Provide the [x, y] coordinate of the cell's center where the given text is located.  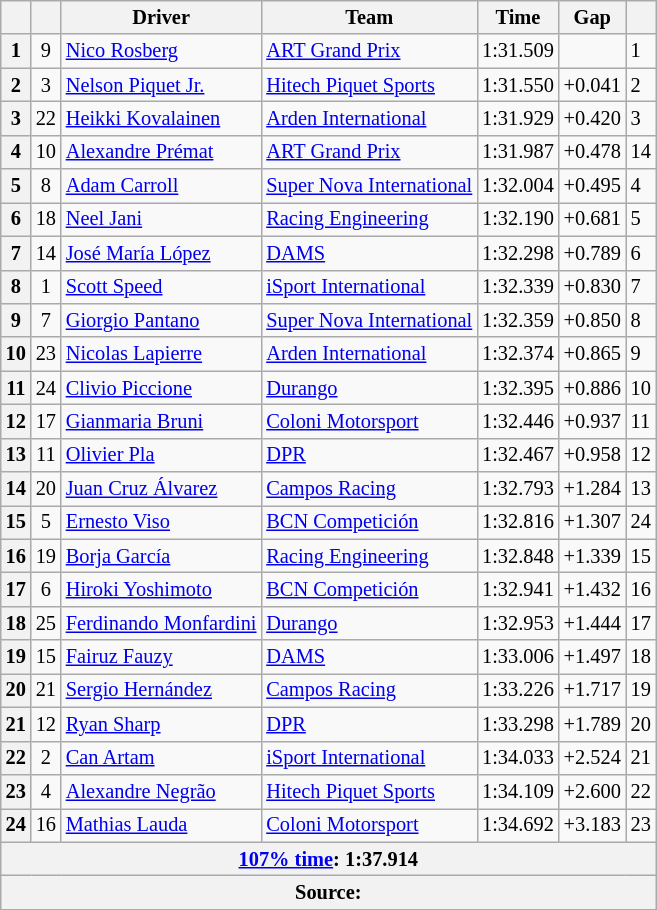
Borja García [162, 556]
Ryan Sharp [162, 724]
+1.717 [592, 690]
1:34.109 [518, 791]
Ernesto Viso [162, 522]
Can Artam [162, 758]
+1.789 [592, 724]
Giorgio Pantano [162, 320]
+0.937 [592, 421]
1:33.006 [518, 657]
Olivier Pla [162, 455]
Ferdinando Monfardini [162, 623]
Hiroki Yoshimoto [162, 589]
Nico Rosberg [162, 51]
Sergio Hernández [162, 690]
1:32.004 [518, 186]
107% time: 1:37.914 [328, 859]
Alexandre Prémat [162, 152]
José María López [162, 253]
+0.958 [592, 455]
Nicolas Lapierre [162, 354]
1:32.359 [518, 320]
Mathias Lauda [162, 825]
Time [518, 17]
1:31.550 [518, 85]
1:32.467 [518, 455]
+2.524 [592, 758]
+1.432 [592, 589]
+0.830 [592, 287]
Clivio Piccione [162, 388]
1:31.509 [518, 51]
Source: [328, 892]
+1.284 [592, 489]
1:32.395 [518, 388]
Driver [162, 17]
+0.789 [592, 253]
Juan Cruz Álvarez [162, 489]
Alexandre Negrão [162, 791]
1:33.226 [518, 690]
1:32.793 [518, 489]
Gap [592, 17]
1:32.816 [518, 522]
1:31.929 [518, 118]
+3.183 [592, 825]
1:32.848 [518, 556]
Scott Speed [162, 287]
1:32.953 [518, 623]
+0.041 [592, 85]
+1.444 [592, 623]
Fairuz Fauzy [162, 657]
+0.495 [592, 186]
+2.600 [592, 791]
+0.420 [592, 118]
+0.681 [592, 219]
1:32.190 [518, 219]
1:32.298 [518, 253]
25 [46, 623]
Team [369, 17]
+1.307 [592, 522]
Adam Carroll [162, 186]
Gianmaria Bruni [162, 421]
1:32.339 [518, 287]
+1.497 [592, 657]
1:34.692 [518, 825]
1:31.987 [518, 152]
Neel Jani [162, 219]
1:32.374 [518, 354]
+0.850 [592, 320]
+1.339 [592, 556]
+0.886 [592, 388]
Nelson Piquet Jr. [162, 85]
1:34.033 [518, 758]
Heikki Kovalainen [162, 118]
1:32.941 [518, 589]
+0.865 [592, 354]
+0.478 [592, 152]
1:32.446 [518, 421]
1:33.298 [518, 724]
